Output the [X, Y] coordinate of the center of the cell containing the given text.  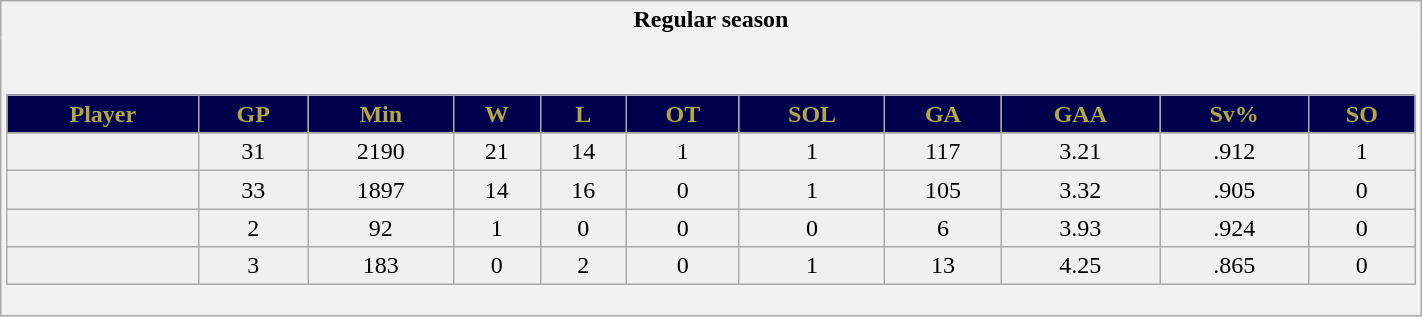
3 [254, 266]
L [583, 114]
16 [583, 190]
92 [381, 228]
.865 [1234, 266]
OT [682, 114]
Sv% [1234, 114]
GA [943, 114]
6 [943, 228]
.905 [1234, 190]
W [497, 114]
SO [1362, 114]
3.32 [1080, 190]
.912 [1234, 152]
Player [103, 114]
3.93 [1080, 228]
GAA [1080, 114]
2190 [381, 152]
183 [381, 266]
13 [943, 266]
117 [943, 152]
Min [381, 114]
1897 [381, 190]
4.25 [1080, 266]
GP [254, 114]
SOL [812, 114]
.924 [1234, 228]
3.21 [1080, 152]
33 [254, 190]
105 [943, 190]
31 [254, 152]
21 [497, 152]
Regular season [711, 20]
